Determine the (X, Y) coordinate at the center of the cell enclosing the given text.  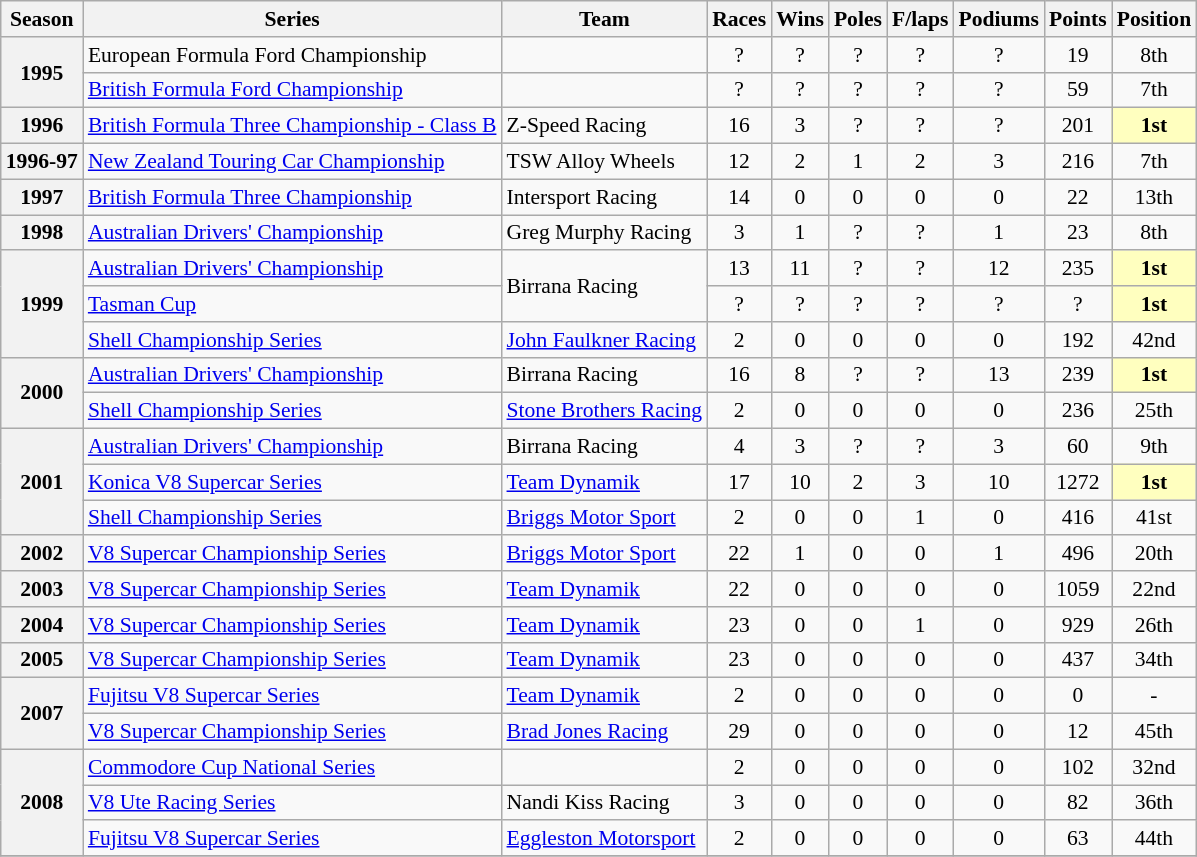
1995 (42, 72)
- (1154, 696)
Eggleston Motorsport (604, 839)
416 (1078, 518)
235 (1078, 269)
42nd (1154, 340)
European Formula Ford Championship (292, 55)
34th (1154, 660)
929 (1078, 625)
Stone Brothers Racing (604, 411)
8 (800, 375)
F/laps (920, 19)
2003 (42, 589)
19 (1078, 55)
Points (1078, 19)
British Formula Three Championship (292, 197)
British Formula Three Championship - Class B (292, 126)
British Formula Ford Championship (292, 90)
Podiums (998, 19)
239 (1078, 375)
1272 (1078, 482)
Tasman Cup (292, 304)
60 (1078, 447)
2008 (42, 802)
1996-97 (42, 162)
20th (1154, 554)
Races (739, 19)
192 (1078, 340)
59 (1078, 90)
Nandi Kiss Racing (604, 803)
45th (1154, 732)
2000 (42, 392)
Team (604, 19)
Z-Speed Racing (604, 126)
437 (1078, 660)
2001 (42, 482)
1996 (42, 126)
TSW Alloy Wheels (604, 162)
41st (1154, 518)
2007 (42, 714)
32nd (1154, 767)
17 (739, 482)
29 (739, 732)
25th (1154, 411)
236 (1078, 411)
2005 (42, 660)
2004 (42, 625)
Intersport Racing (604, 197)
44th (1154, 839)
36th (1154, 803)
201 (1078, 126)
26th (1154, 625)
Season (42, 19)
1998 (42, 233)
Konica V8 Supercar Series (292, 482)
496 (1078, 554)
Brad Jones Racing (604, 732)
Poles (858, 19)
John Faulkner Racing (604, 340)
Wins (800, 19)
11 (800, 269)
1999 (42, 304)
63 (1078, 839)
Greg Murphy Racing (604, 233)
4 (739, 447)
Position (1154, 19)
2002 (42, 554)
13th (1154, 197)
102 (1078, 767)
V8 Ute Racing Series (292, 803)
22nd (1154, 589)
1059 (1078, 589)
1997 (42, 197)
Series (292, 19)
14 (739, 197)
216 (1078, 162)
Commodore Cup National Series (292, 767)
New Zealand Touring Car Championship (292, 162)
82 (1078, 803)
9th (1154, 447)
